Scan for the cell matching the given text and deliver its [x, y] coordinate at center. 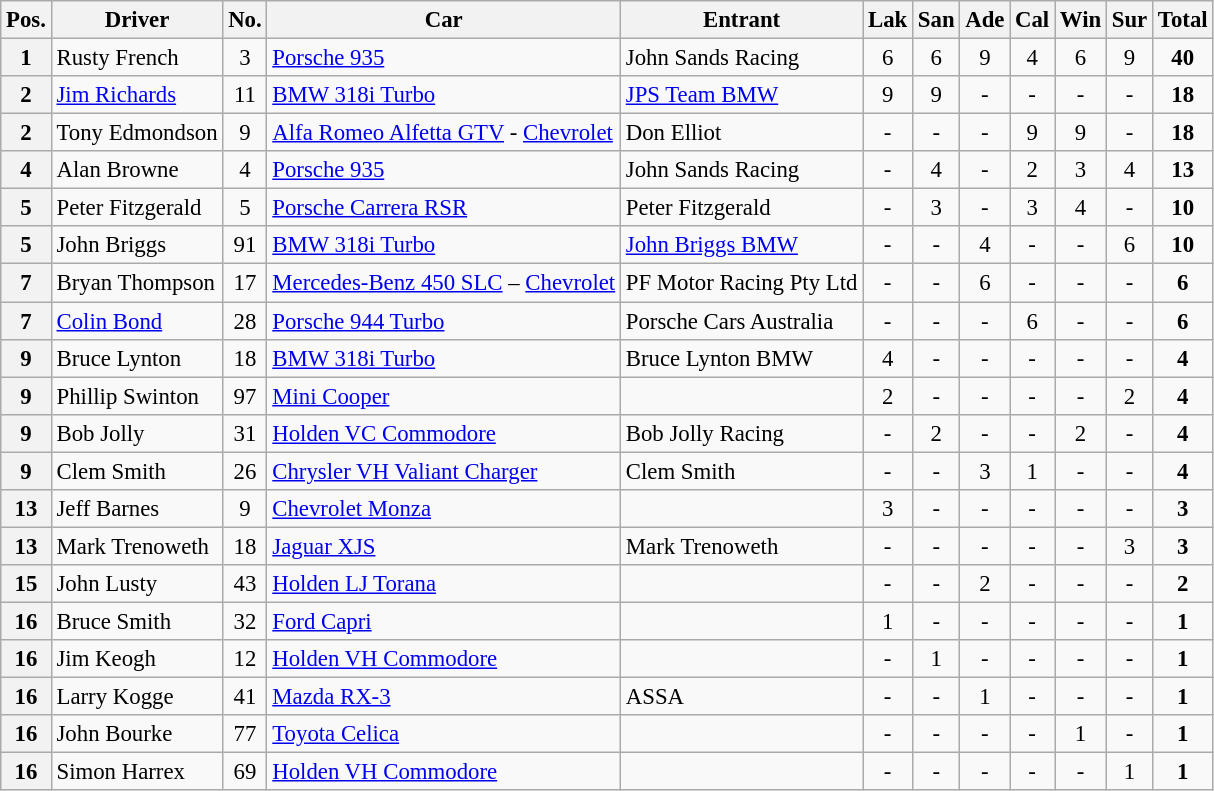
40 [1183, 58]
77 [245, 734]
Ade [985, 20]
17 [245, 283]
PF Motor Racing Pty Ltd [741, 283]
Bob Jolly Racing [741, 433]
Entrant [741, 20]
Mercedes-Benz 450 SLC – Chevrolet [444, 283]
John Briggs BMW [741, 245]
Rusty French [137, 58]
91 [245, 245]
Car [444, 20]
Mini Cooper [444, 396]
Bruce Lynton [137, 358]
Holden LJ Torana [444, 584]
Jim Keogh [137, 659]
69 [245, 772]
Ford Capri [444, 621]
San [936, 20]
Chevrolet Monza [444, 509]
31 [245, 433]
Holden VC Commodore [444, 433]
Porsche Carrera RSR [444, 208]
Mazda RX-3 [444, 697]
12 [245, 659]
Cal [1032, 20]
Total [1183, 20]
Tony Edmondson [137, 133]
Don Elliot [741, 133]
Sur [1129, 20]
Bruce Lynton BMW [741, 358]
Jim Richards [137, 95]
Colin Bond [137, 321]
Alan Browne [137, 170]
97 [245, 396]
Bob Jolly [137, 433]
Win [1080, 20]
Pos. [26, 20]
32 [245, 621]
Jeff Barnes [137, 509]
Jaguar XJS [444, 546]
Chrysler VH Valiant Charger [444, 471]
15 [26, 584]
Porsche Cars Australia [741, 321]
Alfa Romeo Alfetta GTV - Chevrolet [444, 133]
Bruce Smith [137, 621]
John Briggs [137, 245]
JPS Team BMW [741, 95]
Porsche 944 Turbo [444, 321]
43 [245, 584]
John Bourke [137, 734]
11 [245, 95]
Larry Kogge [137, 697]
Phillip Swinton [137, 396]
26 [245, 471]
Simon Harrex [137, 772]
John Lusty [137, 584]
41 [245, 697]
No. [245, 20]
28 [245, 321]
Toyota Celica [444, 734]
Lak [888, 20]
Driver [137, 20]
ASSA [741, 697]
Bryan Thompson [137, 283]
